For the text-containing cell, return its midpoint in (x, y) coordinate format. 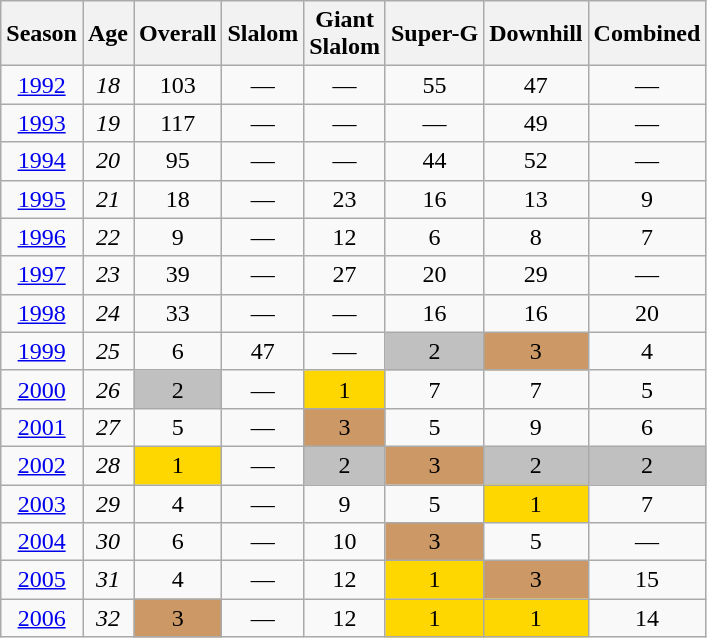
30 (108, 542)
10 (345, 542)
2004 (42, 542)
14 (647, 618)
2002 (42, 465)
49 (536, 123)
15 (647, 580)
19 (108, 123)
1996 (42, 237)
1998 (42, 313)
95 (178, 161)
1995 (42, 199)
1993 (42, 123)
32 (108, 618)
33 (178, 313)
Overall (178, 34)
GiantSlalom (345, 34)
26 (108, 389)
2006 (42, 618)
2005 (42, 580)
28 (108, 465)
Season (42, 34)
24 (108, 313)
8 (536, 237)
55 (434, 85)
39 (178, 275)
Age (108, 34)
1999 (42, 351)
31 (108, 580)
22 (108, 237)
21 (108, 199)
44 (434, 161)
2003 (42, 503)
Combined (647, 34)
13 (536, 199)
103 (178, 85)
1992 (42, 85)
52 (536, 161)
1997 (42, 275)
2000 (42, 389)
Slalom (263, 34)
117 (178, 123)
25 (108, 351)
Super-G (434, 34)
2001 (42, 427)
1994 (42, 161)
Downhill (536, 34)
